Return the [X, Y] coordinate for the center point of the cell that contains the specified text.  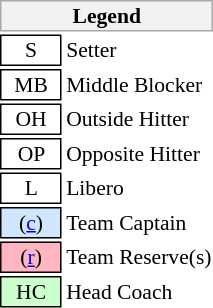
S [30, 50]
Head Coach [139, 292]
(c) [30, 223]
Team Reserve(s) [139, 258]
Opposite Hitter [139, 154]
L [30, 188]
Middle Blocker [139, 85]
MB [30, 85]
OH [30, 120]
Libero [139, 188]
Team Captain [139, 223]
Legend [106, 16]
Setter [139, 50]
Outside Hitter [139, 120]
(r) [30, 258]
HC [30, 292]
OP [30, 154]
